Find where the given text appears and provide that cell's center as (x, y) coordinate. 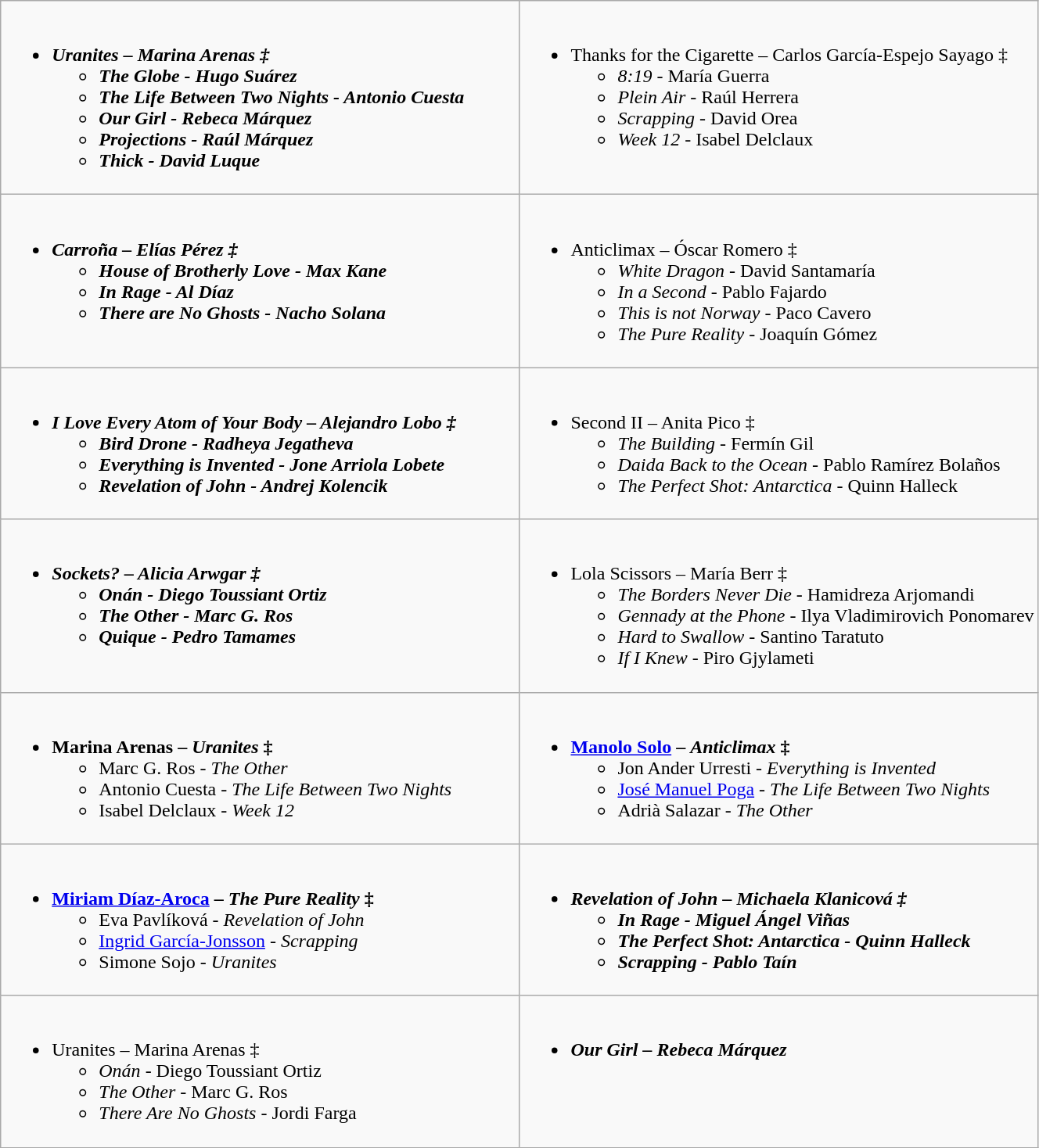
Sockets? – Alicia Arwgar ‡Onán - Diego Toussiant OrtizThe Other - Marc G. RosQuique - Pedro Tamames (260, 605)
Carroña – Elías Pérez ‡House of Brotherly Love - Max KaneIn Rage - Al DíazThere are No Ghosts - Nacho Solana (260, 282)
Second II – Anita Pico ‡The Building - Fermín GilDaida Back to the Ocean - Pablo Ramírez BolañosThe Perfect Shot: Antarctica - Quinn Halleck (779, 443)
Uranites – Marina Arenas ‡Onán - Diego Toussiant OrtizThe Other - Marc G. RosThere Are No Ghosts - Jordi Farga (260, 1071)
Marina Arenas – Uranites ‡Marc G. Ros - The OtherAntonio Cuesta - The Life Between Two NightsIsabel Delclaux - Week 12 (260, 768)
Anticlimax – Óscar Romero ‡White Dragon - David SantamaríaIn a Second - Pablo FajardoThis is not Norway - Paco CaveroThe Pure Reality - Joaquín Gómez (779, 282)
Miriam Díaz-Aroca – The Pure Reality ‡Eva Pavlíková - Revelation of JohnIngrid García-Jonsson - ScrappingSimone Sojo - Uranites (260, 920)
Thanks for the Cigarette – Carlos García-Espejo Sayago ‡8:19 - María GuerraPlein Air - Raúl HerreraScrapping - David OreaWeek 12 - Isabel Delclaux (779, 98)
Revelation of John – Michaela Klanicová ‡In Rage - Miguel Ángel ViñasThe Perfect Shot: Antarctica - Quinn HalleckScrapping - Pablo Taín (779, 920)
Manolo Solo – Anticlimax ‡Jon Ander Urresti - Everything is InventedJosé Manuel Poga - The Life Between Two NightsAdrià Salazar - The Other (779, 768)
Our Girl – Rebeca Márquez (779, 1071)
